Detect which cell encompasses the target text, then output its [x, y] center coordinate. 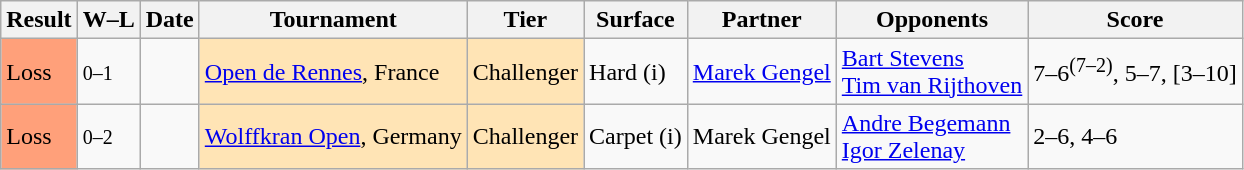
Opponents [932, 20]
7–6(7–2), 5–7, [3–10] [1135, 72]
Score [1135, 20]
0–1 [108, 72]
Open de Rennes, France [333, 72]
Tier [525, 20]
W–L [108, 20]
0–2 [108, 136]
Carpet (i) [636, 136]
Partner [762, 20]
Tournament [333, 20]
Bart Stevens Tim van Rijthoven [932, 72]
Surface [636, 20]
Date [170, 20]
Andre Begemann Igor Zelenay [932, 136]
2–6, 4–6 [1135, 136]
Result [39, 20]
Wolffkran Open, Germany [333, 136]
Hard (i) [636, 72]
